Locate the cell with the specified text and output its [X, Y] center coordinate. 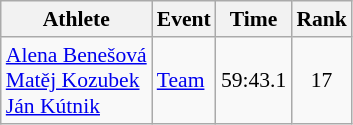
17 [322, 80]
Time [254, 19]
59:43.1 [254, 80]
Alena BenešováMatěj KozubekJán Kútnik [76, 80]
Event [184, 19]
Athlete [76, 19]
Rank [322, 19]
Team [184, 80]
